Output the [x, y] coordinate of the center of the cell containing the given text.  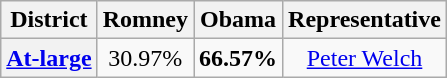
At-large [49, 58]
66.57% [238, 58]
District [49, 20]
Peter Welch [365, 58]
Obama [238, 20]
30.97% [145, 58]
Romney [145, 20]
Representative [365, 20]
